For the text-containing cell, return its midpoint in (x, y) coordinate format. 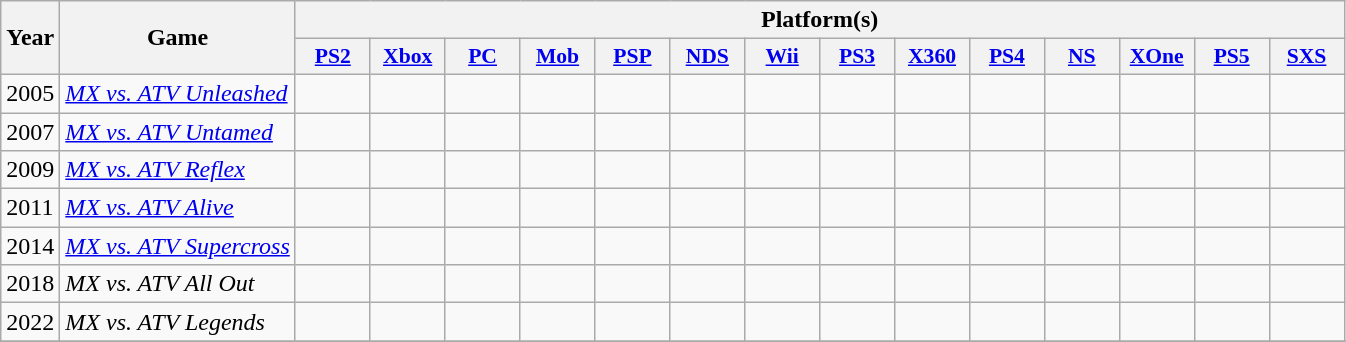
Platform(s) (820, 20)
XOne (1156, 57)
MX vs. ATV Untamed (178, 131)
MX vs. ATV All Out (178, 284)
2018 (30, 284)
2011 (30, 208)
Game (178, 38)
Year (30, 38)
2014 (30, 246)
MX vs. ATV Reflex (178, 170)
NDS (708, 57)
Xbox (408, 57)
NS (1082, 57)
PC (482, 57)
MX vs. ATV Legends (178, 322)
2009 (30, 170)
2022 (30, 322)
MX vs. ATV Alive (178, 208)
Mob (558, 57)
Wii (782, 57)
2005 (30, 93)
PSP (632, 57)
MX vs. ATV Supercross (178, 246)
PS3 (858, 57)
SXS (1306, 57)
MX vs. ATV Unleashed (178, 93)
PS2 (332, 57)
X360 (932, 57)
PS5 (1232, 57)
2007 (30, 131)
PS4 (1006, 57)
